For the text-containing cell, return its midpoint in [x, y] coordinate format. 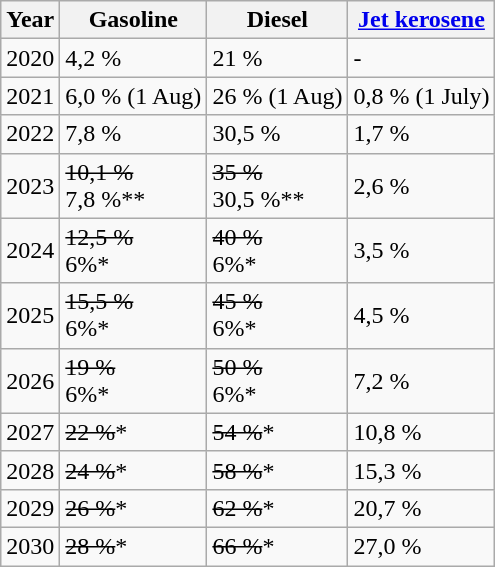
0,8 % (1 July) [422, 96]
2023 [30, 186]
15,3 % [422, 470]
50 %6%* [278, 380]
Diesel [278, 20]
4,2 % [134, 58]
40 %6%* [278, 250]
2027 [30, 432]
19 %6%* [134, 380]
2022 [30, 134]
- [422, 58]
7,2 % [422, 380]
27,0 % [422, 546]
2025 [30, 316]
30,5 % [278, 134]
45 %6%* [278, 316]
2029 [30, 508]
20,7 % [422, 508]
Gasoline [134, 20]
Year [30, 20]
35 %30,5 %** [278, 186]
24 %* [134, 470]
2021 [30, 96]
26 % (1 Aug) [278, 96]
54 %* [278, 432]
12,5 %6%* [134, 250]
2026 [30, 380]
4,5 % [422, 316]
66 %* [278, 546]
1,7 % [422, 134]
6,0 % (1 Aug) [134, 96]
22 %* [134, 432]
15,5 %6%* [134, 316]
10,8 % [422, 432]
3,5 % [422, 250]
2030 [30, 546]
62 %* [278, 508]
2,6 % [422, 186]
2028 [30, 470]
2024 [30, 250]
58 %* [278, 470]
Jet kerosene [422, 20]
21 % [278, 58]
7,8 % [134, 134]
28 %* [134, 546]
10,1 %7,8 %** [134, 186]
2020 [30, 58]
26 %* [134, 508]
